Scan for the cell matching the given text and deliver its [X, Y] coordinate at center. 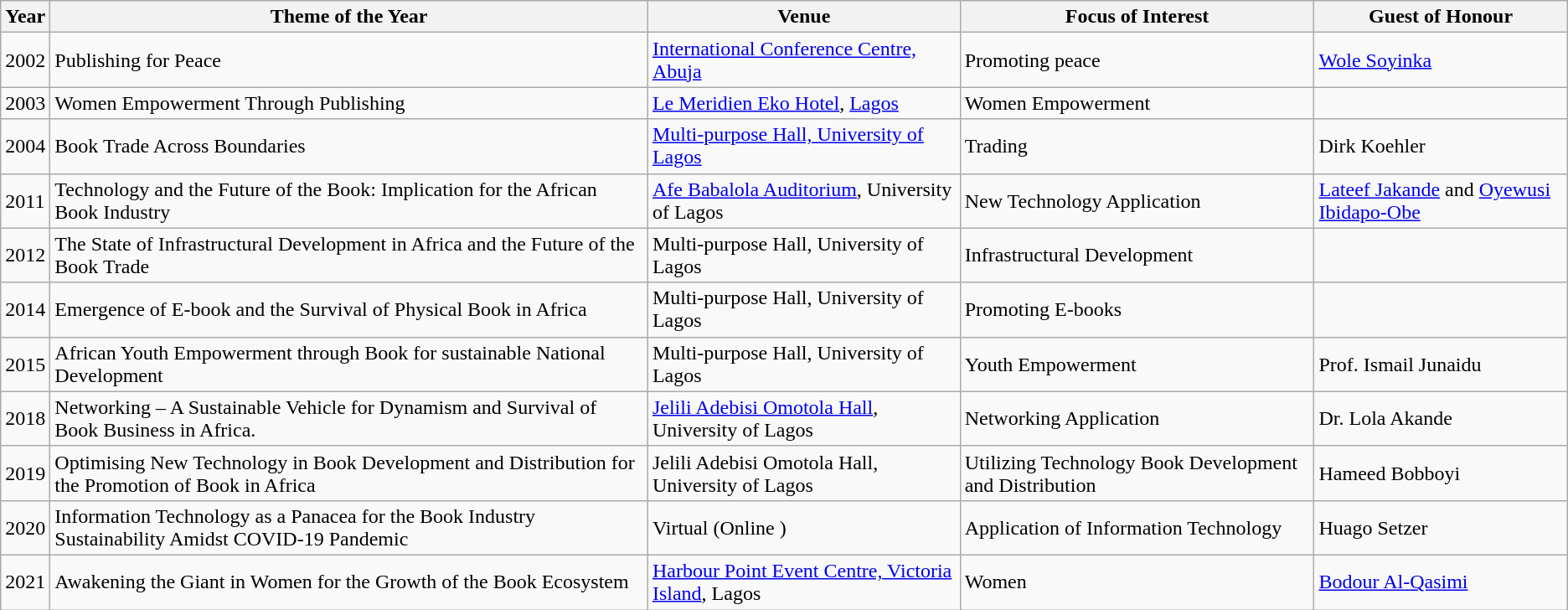
Promoting E-books [1137, 310]
2018 [25, 419]
Women Empowerment Through Publishing [349, 103]
2012 [25, 255]
Women [1137, 582]
Harbour Point Event Centre, Victoria Island, Lagos [804, 582]
The State of Infrastructural Development in Africa and the Future of the Book Trade [349, 255]
2004 [25, 146]
Book Trade Across Boundaries [349, 146]
Trading [1137, 146]
2002 [25, 60]
Huago Setzer [1441, 528]
Application of Information Technology [1137, 528]
Promoting peace [1137, 60]
Venue [804, 17]
Information Technology as a Panacea for the Book Industry Sustainability Amidst COVID-19 Pandemic [349, 528]
African Youth Empowerment through Book for sustainable National Development [349, 364]
2019 [25, 473]
Hameed Bobboyi [1441, 473]
Year [25, 17]
Wole Soyinka [1441, 60]
Virtual (Online ) [804, 528]
Dirk Koehler [1441, 146]
Dr. Lola Akande [1441, 419]
Infrastructural Development [1137, 255]
Lateef Jakande and Oyewusi Ibidapo-Obe [1441, 201]
Prof. Ismail Junaidu [1441, 364]
Technology and the Future of the Book: Implication for the African Book Industry [349, 201]
Youth Empowerment [1137, 364]
Emergence of E-book and the Survival of Physical Book in Africa [349, 310]
Afe Babalola Auditorium, University of Lagos [804, 201]
Utilizing Technology Book Development and Distribution [1137, 473]
Networking Application [1137, 419]
2021 [25, 582]
Theme of the Year [349, 17]
Bodour Al-Qasimi [1441, 582]
Le Meridien Eko Hotel, Lagos [804, 103]
Optimising New Technology in Book Development and Distribution for the Promotion of Book in Africa [349, 473]
Networking – A Sustainable Vehicle for Dynamism and Survival of Book Business in Africa. [349, 419]
New Technology Application [1137, 201]
Awakening the Giant in Women for the Growth of the Book Ecosystem [349, 582]
2011 [25, 201]
Women Empowerment [1137, 103]
2020 [25, 528]
2003 [25, 103]
International Conference Centre, Abuja [804, 60]
Publishing for Peace [349, 60]
Focus of Interest [1137, 17]
2014 [25, 310]
2015 [25, 364]
Guest of Honour [1441, 17]
